Return the (x, y) coordinate for the center point of the cell that contains the specified text.  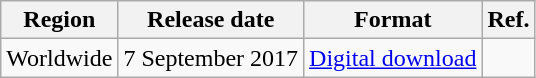
Format (393, 20)
Ref. (508, 20)
Region (60, 20)
Worldwide (60, 58)
7 September 2017 (211, 58)
Release date (211, 20)
Digital download (393, 58)
